Return [X, Y] of the center of cell containing provided text 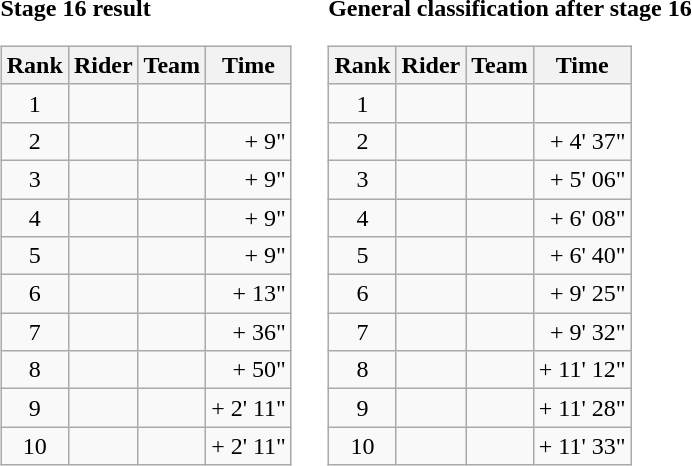
+ 13" [249, 294]
+ 11' 12" [582, 370]
+ 6' 40" [582, 256]
+ 4' 37" [582, 141]
+ 9' 25" [582, 294]
+ 11' 28" [582, 408]
+ 50" [249, 370]
+ 9' 32" [582, 332]
+ 11' 33" [582, 446]
+ 6' 08" [582, 217]
+ 5' 06" [582, 179]
+ 36" [249, 332]
